Output the (X, Y) coordinate of the center of the cell containing the given text.  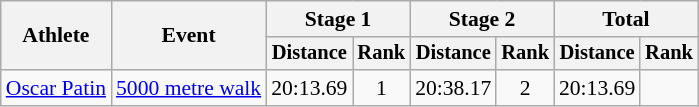
Stage 1 (338, 19)
2 (525, 88)
Athlete (56, 36)
Event (188, 36)
5000 metre walk (188, 88)
20:38.17 (453, 88)
1 (381, 88)
Oscar Patin (56, 88)
Stage 2 (482, 19)
Total (626, 19)
